Extract the (X, Y) coordinate from the center of the cell holding the provided text.  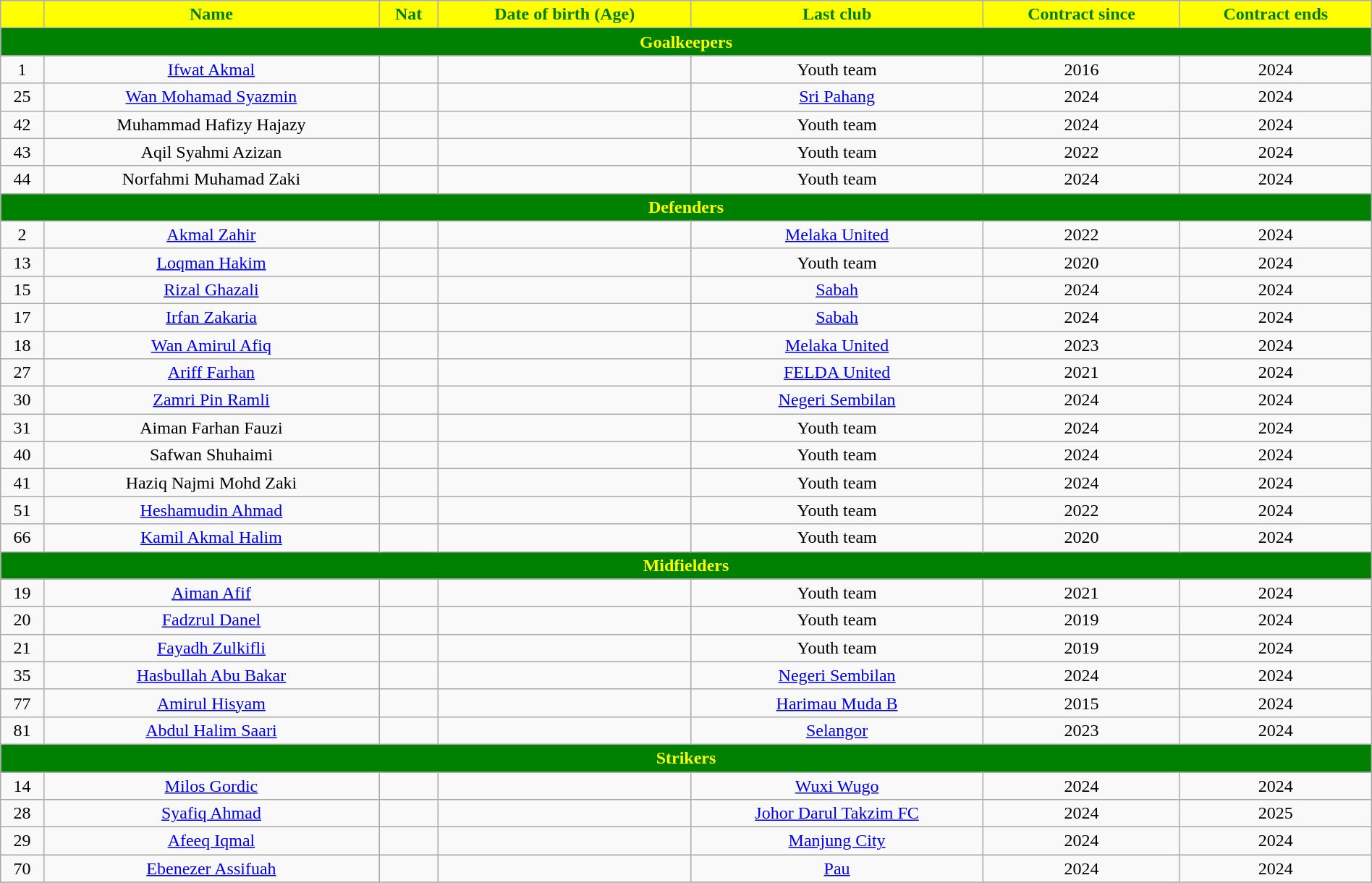
Loqman Hakim (211, 262)
25 (22, 97)
18 (22, 345)
66 (22, 538)
Syafiq Ahmad (211, 814)
Amirul Hisyam (211, 703)
Date of birth (Age) (564, 14)
Manjung City (837, 841)
44 (22, 179)
Milos Gordic (211, 785)
Defenders (686, 207)
14 (22, 785)
29 (22, 841)
77 (22, 703)
15 (22, 290)
19 (22, 593)
Abdul Halim Saari (211, 730)
Norfahmi Muhamad Zaki (211, 179)
Muhammad Hafizy Hajazy (211, 124)
Hasbullah Abu Bakar (211, 675)
Strikers (686, 758)
Pau (837, 869)
Wuxi Wugo (837, 785)
2 (22, 235)
13 (22, 262)
Sri Pahang (837, 97)
Nat (409, 14)
Ariff Farhan (211, 373)
40 (22, 455)
81 (22, 730)
Irfan Zakaria (211, 317)
51 (22, 510)
Zamri Pin Ramli (211, 400)
21 (22, 648)
28 (22, 814)
Afeeq Iqmal (211, 841)
Aqil Syahmi Azizan (211, 152)
43 (22, 152)
20 (22, 620)
FELDA United (837, 373)
Haziq Najmi Mohd Zaki (211, 483)
Midfielders (686, 565)
70 (22, 869)
Aiman Afif (211, 593)
Aiman Farhan Fauzi (211, 428)
Ifwat Akmal (211, 69)
35 (22, 675)
Wan Amirul Afiq (211, 345)
Ebenezer Assifuah (211, 869)
Akmal Zahir (211, 235)
Heshamudin Ahmad (211, 510)
Safwan Shuhaimi (211, 455)
Rizal Ghazali (211, 290)
Wan Mohamad Syazmin (211, 97)
30 (22, 400)
2016 (1082, 69)
Selangor (837, 730)
Contract since (1082, 14)
2025 (1275, 814)
1 (22, 69)
Contract ends (1275, 14)
Johor Darul Takzim FC (837, 814)
27 (22, 373)
Fayadh Zulkifli (211, 648)
Name (211, 14)
Goalkeepers (686, 42)
31 (22, 428)
Kamil Akmal Halim (211, 538)
41 (22, 483)
2015 (1082, 703)
42 (22, 124)
17 (22, 317)
Last club (837, 14)
Fadzrul Danel (211, 620)
Harimau Muda B (837, 703)
